Provide the (X, Y) coordinate of the cell's center where the given text is located.  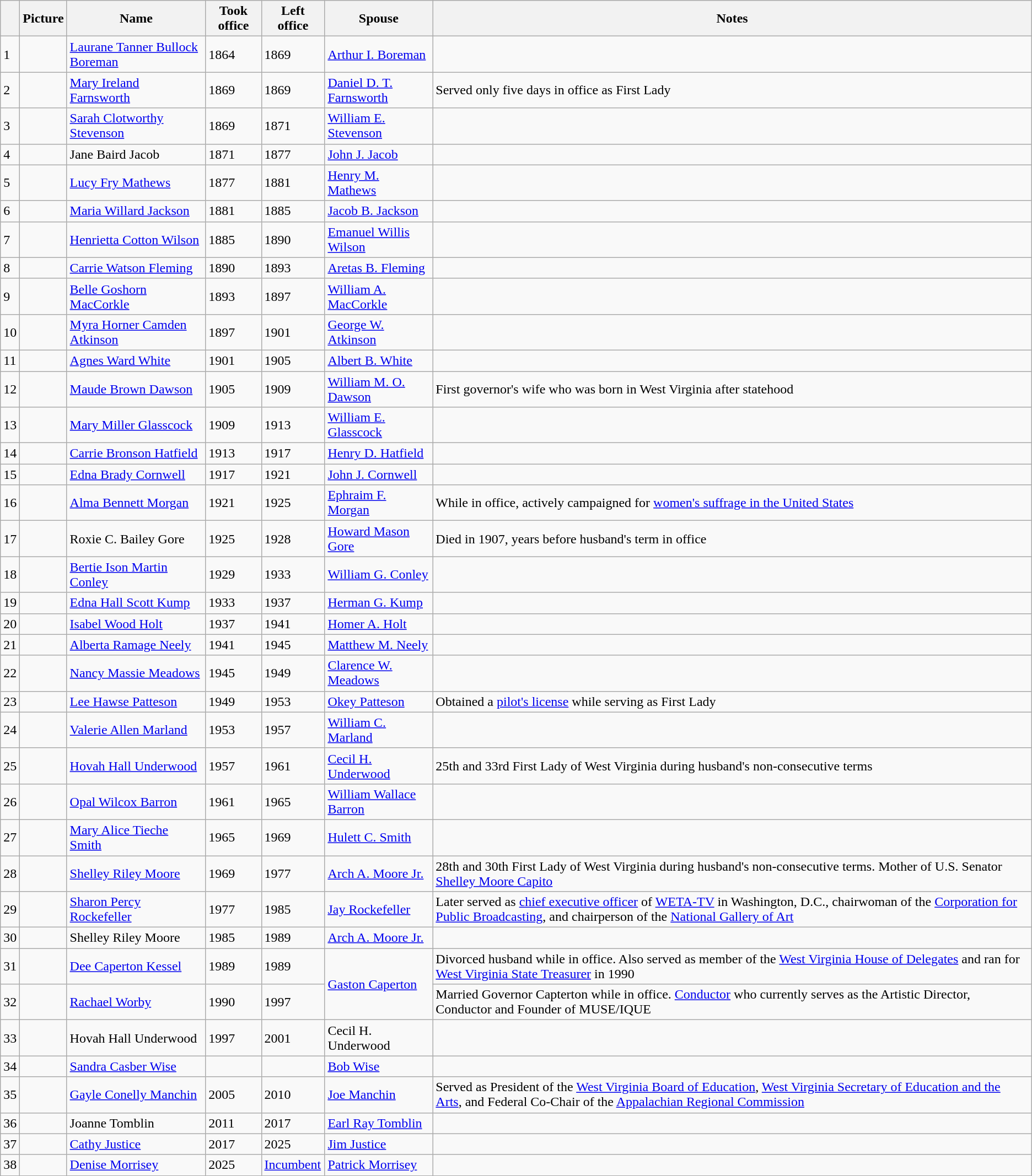
38 (10, 1165)
Joanne Tomblin (136, 1123)
Laurane Tanner Bullock Boreman (136, 54)
John J. Jacob (379, 154)
Picture (43, 19)
13 (10, 425)
27 (10, 838)
Married Governor Capterton while in office. Conductor who currently serves as the Artistic Director, Conductor and Founder of MUSE/IQUE (732, 1002)
Matthew M. Neely (379, 645)
11 (10, 360)
Nancy Massie Meadows (136, 673)
Earl Ray Tomblin (379, 1123)
Gayle Conelly Manchin (136, 1094)
4 (10, 154)
Lucy Fry Mathews (136, 183)
Alberta Ramage Neely (136, 645)
Gaston Caperton (379, 984)
Bertie Ison Martin Conley (136, 574)
Okey Patteson (379, 702)
22 (10, 673)
Sharon Percy Rockefeller (136, 909)
Incumbent (293, 1165)
2005 (234, 1094)
Edna Brady Cornwell (136, 474)
Denise Morrisey (136, 1165)
Joe Manchin (379, 1094)
18 (10, 574)
John J. Cornwell (379, 474)
19 (10, 603)
Albert B. White (379, 360)
While in office, actively campaigned for women's suffrage in the United States (732, 503)
William G. Conley (379, 574)
7 (10, 239)
Henry D. Hatfield (379, 454)
34 (10, 1066)
Divorced husband while in office. Also served as member of the West Virginia House of Delegates and ran for West Virginia State Treasurer in 1990 (732, 967)
Jacob B. Jackson (379, 211)
Lee Hawse Patteson (136, 702)
Mary Ireland Farnsworth (136, 90)
24 (10, 730)
16 (10, 503)
William M. O. Dawson (379, 389)
3 (10, 126)
1929 (234, 574)
28 (10, 873)
Died in 1907, years before husband's term in office (732, 539)
Henrietta Cotton Wilson (136, 239)
Hulett C. Smith (379, 838)
1864 (234, 54)
Agnes Ward White (136, 360)
Cathy Justice (136, 1144)
William E. Stevenson (379, 126)
36 (10, 1123)
31 (10, 967)
Ephraim F. Morgan (379, 503)
Notes (732, 19)
Emanuel Willis Wilson (379, 239)
12 (10, 389)
2011 (234, 1123)
William Wallace Barron (379, 801)
Jane Baird Jacob (136, 154)
20 (10, 624)
William A. MacCorkle (379, 296)
Roxie C. Bailey Gore (136, 539)
Henry M. Mathews (379, 183)
2001 (293, 1038)
25th and 33rd First Lady of West Virginia during husband's non-consecutive terms (732, 766)
Edna Hall Scott Kump (136, 603)
Sandra Casber Wise (136, 1066)
Took office (234, 19)
23 (10, 702)
Myra Horner Camden Atkinson (136, 332)
26 (10, 801)
Jay Rockefeller (379, 909)
Sarah Clotworthy Stevenson (136, 126)
Aretas B. Fleming (379, 268)
Arthur I. Boreman (379, 54)
37 (10, 1144)
Carrie Bronson Hatfield (136, 454)
35 (10, 1094)
Carrie Watson Fleming (136, 268)
33 (10, 1038)
Name (136, 19)
25 (10, 766)
6 (10, 211)
Herman G. Kump (379, 603)
Bob Wise (379, 1066)
Rachael Worby (136, 1002)
15 (10, 474)
Dee Caperton Kessel (136, 967)
14 (10, 454)
George W. Atkinson (379, 332)
29 (10, 909)
28th and 30th First Lady of West Virginia during husband's non-consecutive terms. Mother of U.S. Senator Shelley Moore Capito (732, 873)
Maria Willard Jackson (136, 211)
William E. Glasscock (379, 425)
Maude Brown Dawson (136, 389)
10 (10, 332)
21 (10, 645)
Spouse (379, 19)
2 (10, 90)
Opal Wilcox Barron (136, 801)
5 (10, 183)
Valerie Allen Marland (136, 730)
1 (10, 54)
Served only five days in office as First Lady (732, 90)
William C. Marland (379, 730)
17 (10, 539)
Clarence W. Meadows (379, 673)
Mary Miller Glasscock (136, 425)
Howard Mason Gore (379, 539)
Patrick Morrisey (379, 1165)
Homer A. Holt (379, 624)
Obtained a pilot's license while serving as First Lady (732, 702)
Isabel Wood Holt (136, 624)
1990 (234, 1002)
Alma Bennett Morgan (136, 503)
32 (10, 1002)
8 (10, 268)
Belle Goshorn MacCorkle (136, 296)
30 (10, 938)
Left office (293, 19)
1928 (293, 539)
Jim Justice (379, 1144)
Mary Alice Tieche Smith (136, 838)
Daniel D. T. Farnsworth (379, 90)
9 (10, 296)
2010 (293, 1094)
First governor's wife who was born in West Virginia after statehood (732, 389)
